Pinpoint the cell where the given text exists, returning its [X, Y] midpoint coordinate. 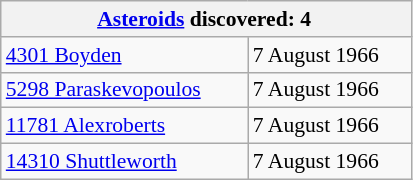
4301 Boyden [124, 55]
Asteroids discovered: 4 [206, 19]
5298 Paraskevopoulos [124, 90]
14310 Shuttleworth [124, 162]
11781 Alexroberts [124, 126]
